Return (X, Y) of the center of cell containing provided text 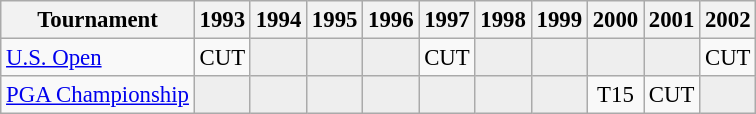
1996 (391, 20)
U.S. Open (98, 58)
2002 (728, 20)
1995 (335, 20)
2000 (615, 20)
1993 (222, 20)
1994 (278, 20)
1998 (503, 20)
Tournament (98, 20)
2001 (672, 20)
1997 (447, 20)
T15 (615, 95)
1999 (559, 20)
PGA Championship (98, 95)
